Search for the cell housing the specified text and yield its [x, y] center coordinate. 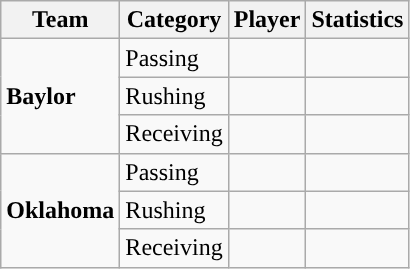
Statistics [358, 20]
Category [174, 20]
Player [267, 20]
Oklahoma [60, 210]
Baylor [60, 96]
Team [60, 20]
